Pinpoint the cell where the given text exists, returning its (X, Y) midpoint coordinate. 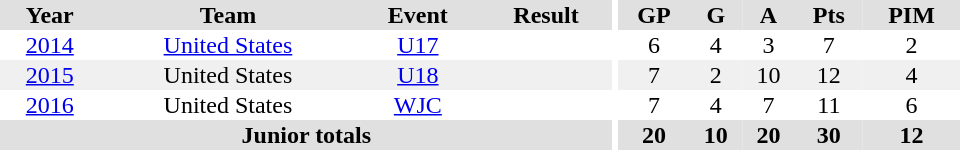
Year (50, 15)
A (768, 15)
Team (228, 15)
30 (829, 135)
11 (829, 105)
U17 (418, 45)
Pts (829, 15)
WJC (418, 105)
GP (654, 15)
Event (418, 15)
G (716, 15)
2016 (50, 105)
3 (768, 45)
U18 (418, 75)
Junior totals (306, 135)
Result (546, 15)
2014 (50, 45)
PIM (912, 15)
2015 (50, 75)
